Identify which cell holds the provided text, then report its (X, Y) central coordinate. 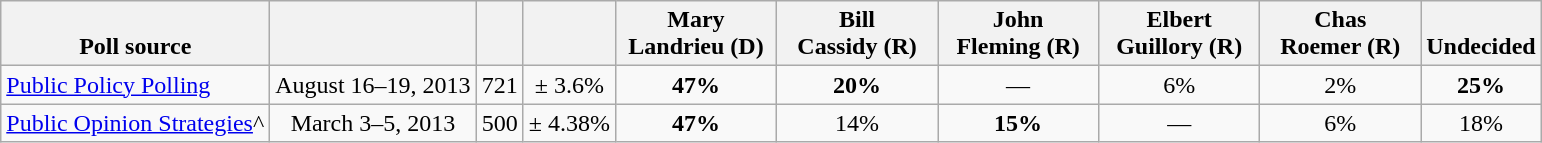
Undecided (1481, 34)
15% (1018, 123)
20% (858, 85)
ChasRoemer (R) (1340, 34)
25% (1481, 85)
± 3.6% (569, 85)
MaryLandrieu (D) (696, 34)
2% (1340, 85)
JohnFleming (R) (1018, 34)
721 (500, 85)
ElbertGuillory (R) (1180, 34)
18% (1481, 123)
BillCassidy (R) (858, 34)
14% (858, 123)
August 16–19, 2013 (373, 85)
Public Opinion Strategies^ (136, 123)
500 (500, 123)
March 3–5, 2013 (373, 123)
± 4.38% (569, 123)
Public Policy Polling (136, 85)
Poll source (136, 34)
